For the text-containing cell, return its midpoint in (x, y) coordinate format. 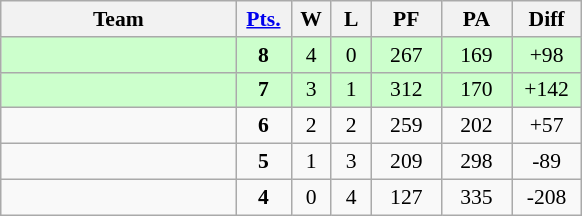
PF (406, 19)
127 (406, 197)
L (351, 19)
8 (264, 55)
267 (406, 55)
PA (476, 19)
Team (118, 19)
6 (264, 126)
Diff (547, 19)
298 (476, 162)
+98 (547, 55)
169 (476, 55)
W (311, 19)
+57 (547, 126)
335 (476, 197)
209 (406, 162)
5 (264, 162)
-89 (547, 162)
-208 (547, 197)
202 (476, 126)
+142 (547, 90)
Pts. (264, 19)
312 (406, 90)
7 (264, 90)
259 (406, 126)
170 (476, 90)
